Provide the [x, y] coordinate of the cell's center where the given text is located.  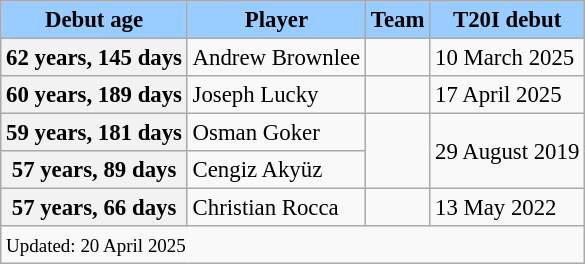
59 years, 181 days [94, 133]
Osman Goker [276, 133]
57 years, 66 days [94, 208]
17 April 2025 [508, 95]
Cengiz Akyüz [276, 170]
60 years, 189 days [94, 95]
Christian Rocca [276, 208]
57 years, 89 days [94, 170]
Andrew Brownlee [276, 58]
62 years, 145 days [94, 58]
Updated: 20 April 2025 [293, 245]
Team [398, 20]
29 August 2019 [508, 152]
Debut age [94, 20]
Joseph Lucky [276, 95]
T20I debut [508, 20]
10 March 2025 [508, 58]
13 May 2022 [508, 208]
Player [276, 20]
